Return (x, y) of the center of cell containing provided text 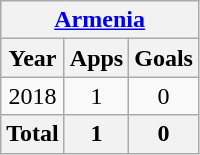
Apps (96, 58)
Year (33, 58)
Armenia (100, 20)
2018 (33, 96)
Total (33, 134)
Goals (164, 58)
